From the cell containing the given text, extract its center point as (X, Y) coordinate. 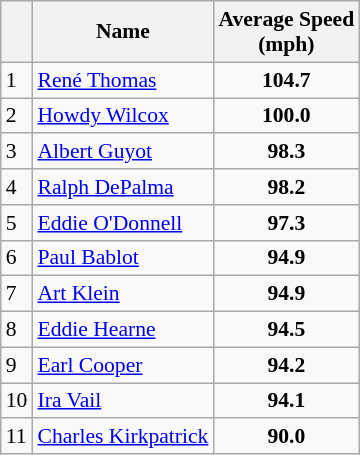
8 (17, 330)
98.2 (286, 187)
Albert Guyot (122, 152)
Charles Kirkpatrick (122, 437)
2 (17, 116)
11 (17, 437)
3 (17, 152)
Ira Vail (122, 401)
René Thomas (122, 80)
100.0 (286, 116)
7 (17, 294)
Howdy Wilcox (122, 116)
Name (122, 32)
5 (17, 223)
6 (17, 258)
104.7 (286, 80)
4 (17, 187)
Ralph DePalma (122, 187)
Eddie Hearne (122, 330)
Art Klein (122, 294)
Paul Bablot (122, 258)
Earl Cooper (122, 365)
98.3 (286, 152)
Eddie O'Donnell (122, 223)
9 (17, 365)
Average Speed(mph) (286, 32)
90.0 (286, 437)
94.2 (286, 365)
94.1 (286, 401)
1 (17, 80)
10 (17, 401)
94.5 (286, 330)
97.3 (286, 223)
